Extract the [X, Y] coordinate from the center of the cell holding the provided text.  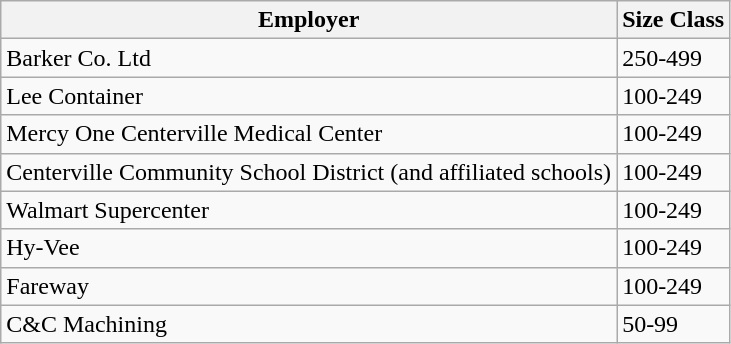
50-99 [674, 324]
Centerville Community School District (and affiliated schools) [309, 172]
C&C Machining [309, 324]
250-499 [674, 58]
Mercy One Centerville Medical Center [309, 134]
Hy-Vee [309, 248]
Lee Container [309, 96]
Size Class [674, 20]
Fareway [309, 286]
Walmart Supercenter [309, 210]
Barker Co. Ltd [309, 58]
Employer [309, 20]
